Capture the cell that displays the provided text and extract its [x, y] central coordinate. 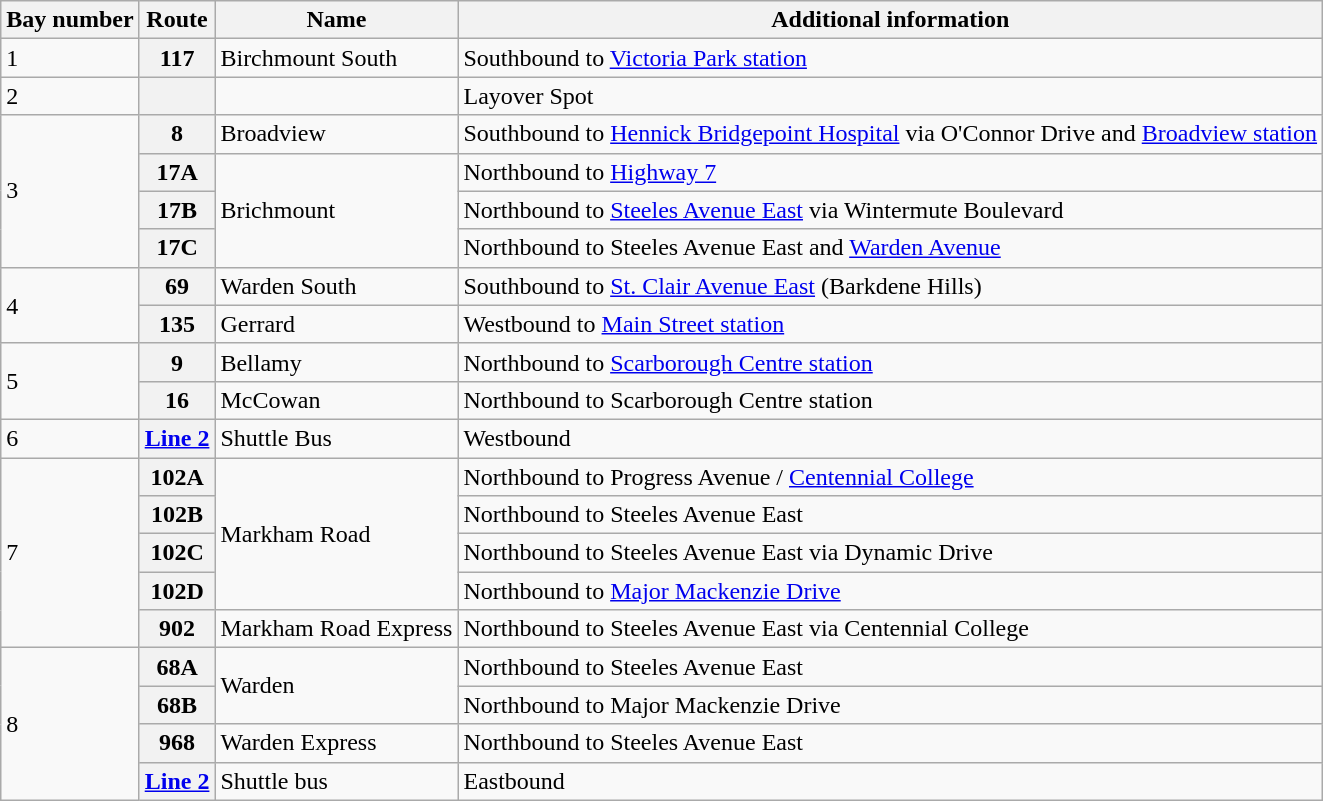
102D [177, 591]
68A [177, 667]
Broadview [336, 134]
968 [177, 743]
3 [70, 191]
Layover Spot [890, 96]
Route [177, 20]
17C [177, 248]
Brichmount [336, 210]
Southbound to Victoria Park station [890, 58]
17A [177, 172]
102C [177, 553]
16 [177, 400]
Northbound to Steeles Avenue East via Wintermute Boulevard [890, 210]
902 [177, 629]
Northbound to Steeles Avenue East via Centennial College [890, 629]
6 [70, 438]
Warden [336, 686]
McCowan [336, 400]
2 [70, 96]
Southbound to Hennick Bridgepoint Hospital via O'Connor Drive and Broadview station [890, 134]
Northbound to Steeles Avenue East and Warden Avenue [890, 248]
17B [177, 210]
68B [177, 705]
1 [70, 58]
Markham Road Express [336, 629]
Markham Road [336, 534]
Northbound to Progress Avenue / Centennial College [890, 477]
Birchmount South [336, 58]
Southbound to St. Clair Avenue East (Barkdene Hills) [890, 286]
7 [70, 553]
Bay number [70, 20]
Westbound [890, 438]
69 [177, 286]
Westbound to Main Street station [890, 324]
Warden Express [336, 743]
Additional information [890, 20]
Eastbound [890, 781]
135 [177, 324]
117 [177, 58]
9 [177, 362]
Shuttle Bus [336, 438]
4 [70, 305]
Northbound to Highway 7 [890, 172]
102A [177, 477]
Northbound to Steeles Avenue East via Dynamic Drive [890, 553]
Name [336, 20]
Shuttle bus [336, 781]
102B [177, 515]
5 [70, 381]
Warden South [336, 286]
Gerrard [336, 324]
Bellamy [336, 362]
